Scan for the cell matching the given text and deliver its (X, Y) coordinate at center. 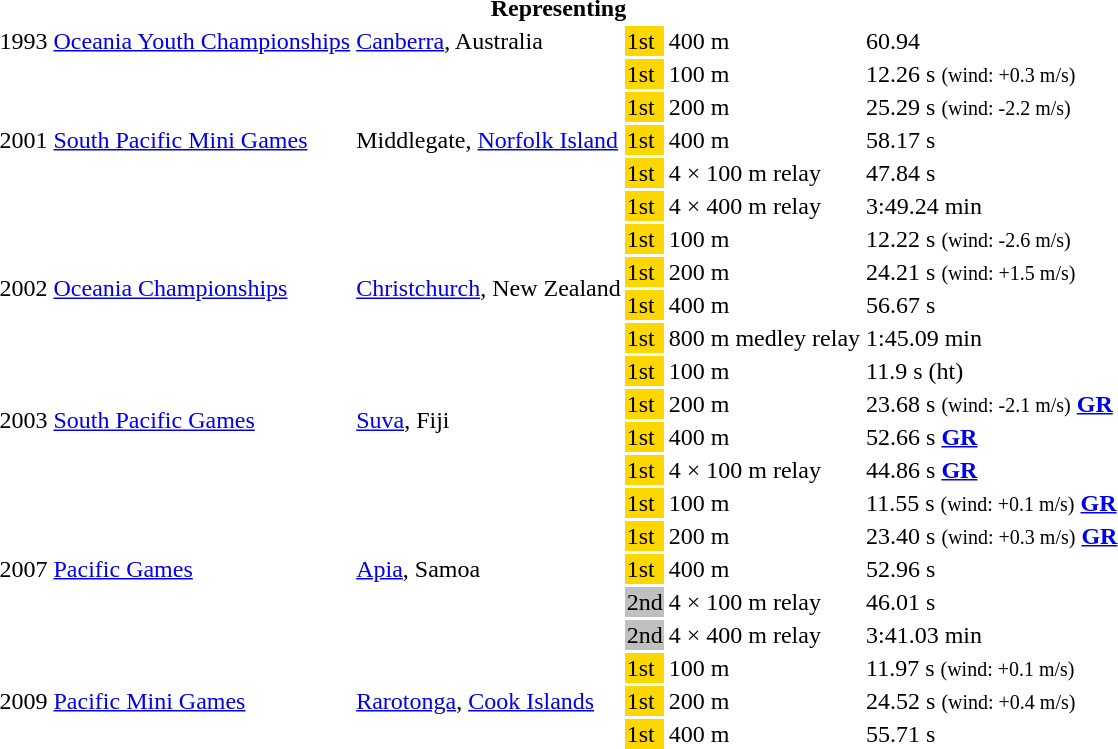
Apia, Samoa (489, 569)
Christchurch, New Zealand (489, 288)
Oceania Youth Championships (202, 41)
Canberra, Australia (489, 41)
800 m medley relay (764, 338)
Suva, Fiji (489, 420)
Middlegate, Norfolk Island (489, 140)
South Pacific Games (202, 420)
South Pacific Mini Games (202, 140)
Pacific Games (202, 569)
Rarotonga, Cook Islands (489, 701)
Oceania Championships (202, 288)
Pacific Mini Games (202, 701)
